For the text-containing cell, return its midpoint in [x, y] coordinate format. 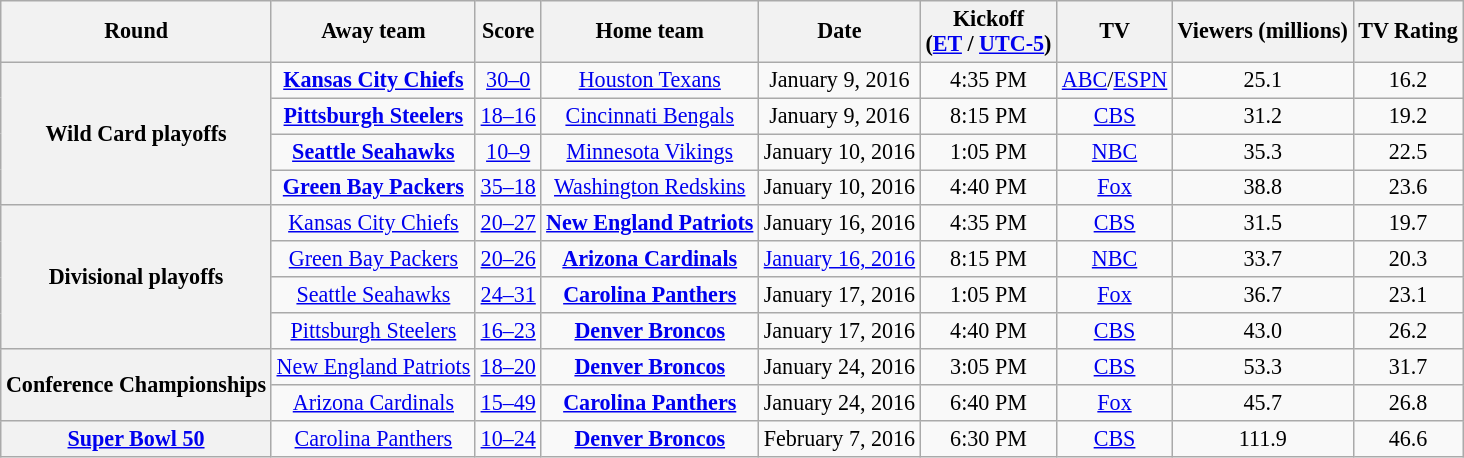
Cincinnati Bengals [650, 116]
31.5 [1262, 223]
15–49 [508, 402]
Divisional playoffs [136, 276]
19.7 [1408, 223]
Super Bowl 50 [136, 438]
25.1 [1262, 80]
24–31 [508, 295]
23.6 [1408, 187]
Houston Texans [650, 80]
6:40 PM [988, 402]
TV [1115, 30]
31.2 [1262, 116]
16.2 [1408, 80]
Kickoff(ET / UTC-5) [988, 30]
Viewers (millions) [1262, 30]
Wild Card playoffs [136, 134]
22.5 [1408, 151]
Conference Championships [136, 384]
53.3 [1262, 366]
Washington Redskins [650, 187]
20–27 [508, 223]
Round [136, 30]
30–0 [508, 80]
45.7 [1262, 402]
20.3 [1408, 259]
23.1 [1408, 295]
26.8 [1408, 402]
TV Rating [1408, 30]
ABC/ESPN [1115, 80]
Date [840, 30]
111.9 [1262, 438]
19.2 [1408, 116]
18–16 [508, 116]
31.7 [1408, 366]
46.6 [1408, 438]
February 7, 2016 [840, 438]
35.3 [1262, 151]
16–23 [508, 330]
43.0 [1262, 330]
35–18 [508, 187]
10–24 [508, 438]
Home team [650, 30]
3:05 PM [988, 366]
26.2 [1408, 330]
6:30 PM [988, 438]
10–9 [508, 151]
33.7 [1262, 259]
Score [508, 30]
38.8 [1262, 187]
Away team [373, 30]
20–26 [508, 259]
36.7 [1262, 295]
Minnesota Vikings [650, 151]
18–20 [508, 366]
